Search for the cell housing the specified text and yield its [x, y] center coordinate. 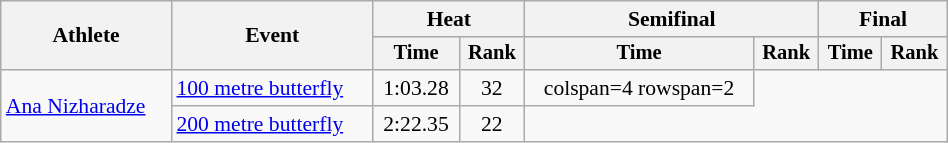
200 metre butterfly [272, 124]
22 [492, 124]
100 metre butterfly [272, 88]
Event [272, 36]
Heat [449, 19]
Semifinal [672, 19]
1:03.28 [416, 88]
Athlete [86, 36]
Final [883, 19]
Ana Nizharadze [86, 106]
32 [492, 88]
2:22.35 [416, 124]
colspan=4 rowspan=2 [640, 88]
